From the cell containing the given text, extract its center point as (X, Y) coordinate. 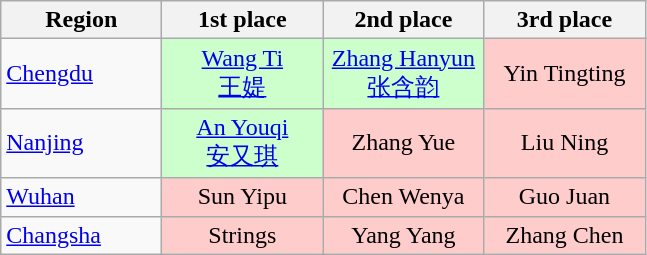
Chen Wenya (404, 197)
Sun Yipu (242, 197)
Wang Ti王媞 (242, 74)
Nanjing (82, 143)
Yin Tingting (564, 74)
Zhang Hanyun张含韵 (404, 74)
Liu Ning (564, 143)
Changsha (82, 235)
2nd place (404, 20)
3rd place (564, 20)
Chengdu (82, 74)
Zhang Yue (404, 143)
An Youqi安又琪 (242, 143)
Yang Yang (404, 235)
Wuhan (82, 197)
Region (82, 20)
Guo Juan (564, 197)
Strings (242, 235)
1st place (242, 20)
Zhang Chen (564, 235)
